From the cell containing the given text, extract its center point as [X, Y] coordinate. 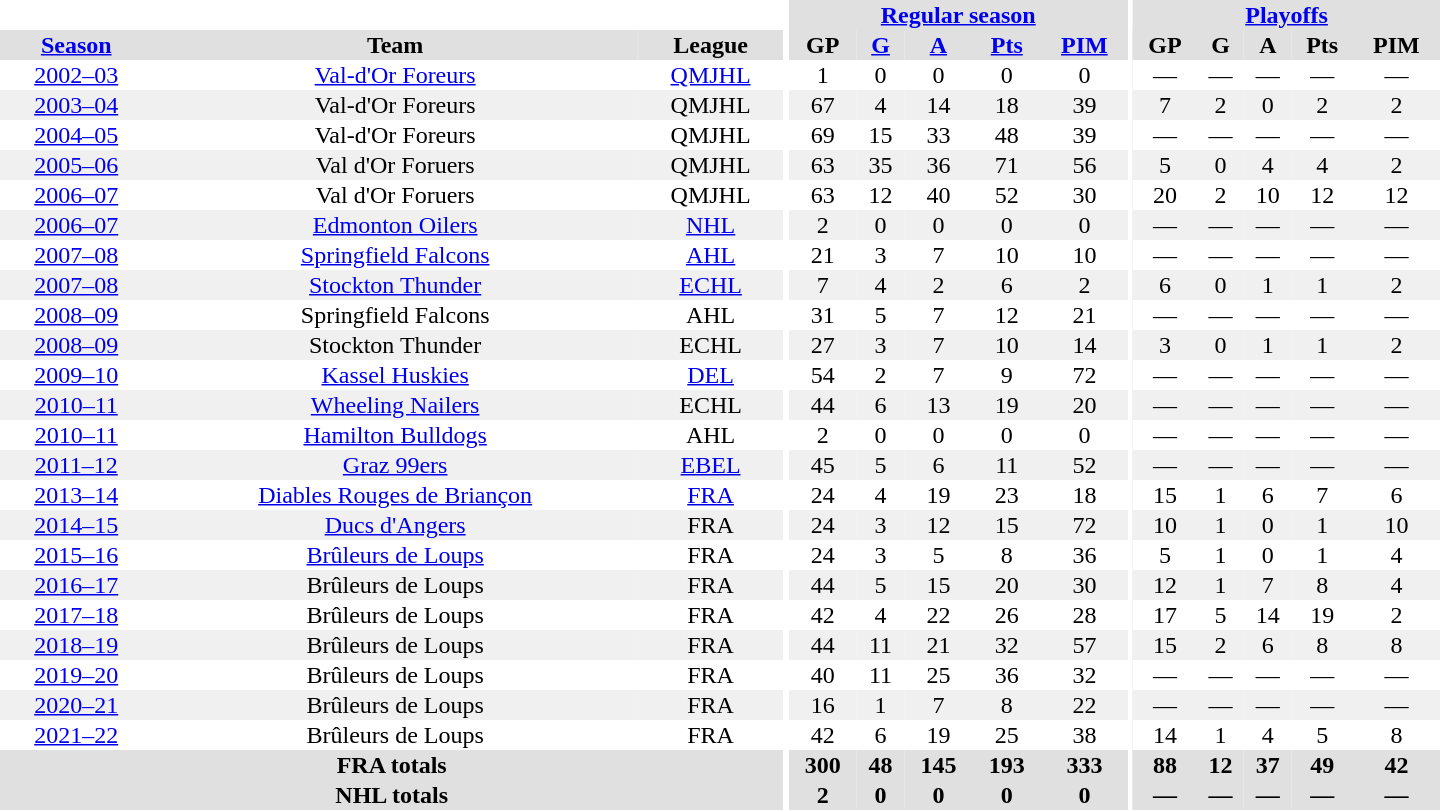
Playoffs [1286, 15]
Hamilton Bulldogs [394, 435]
33 [938, 135]
Season [76, 45]
16 [823, 705]
2002–03 [76, 75]
38 [1084, 735]
69 [823, 135]
56 [1084, 165]
Regular season [958, 15]
2011–12 [76, 465]
2021–22 [76, 735]
2005–06 [76, 165]
Diables Rouges de Briançon [394, 495]
88 [1165, 765]
Edmonton Oilers [394, 225]
Graz 99ers [394, 465]
2014–15 [76, 525]
145 [938, 765]
Kassel Huskies [394, 375]
Ducs d'Angers [394, 525]
NHL totals [392, 795]
17 [1165, 615]
League [710, 45]
71 [1007, 165]
2004–05 [76, 135]
2003–04 [76, 105]
35 [880, 165]
54 [823, 375]
27 [823, 345]
2009–10 [76, 375]
2018–19 [76, 645]
300 [823, 765]
2019–20 [76, 675]
FRA totals [392, 765]
2015–16 [76, 555]
37 [1268, 765]
EBEL [710, 465]
49 [1322, 765]
2013–14 [76, 495]
DEL [710, 375]
2016–17 [76, 585]
333 [1084, 765]
57 [1084, 645]
28 [1084, 615]
45 [823, 465]
26 [1007, 615]
NHL [710, 225]
9 [1007, 375]
67 [823, 105]
Wheeling Nailers [394, 405]
31 [823, 315]
Team [394, 45]
13 [938, 405]
2017–18 [76, 615]
23 [1007, 495]
2020–21 [76, 705]
193 [1007, 765]
